Determine the (x, y) coordinate at the center of the cell enclosing the given text.  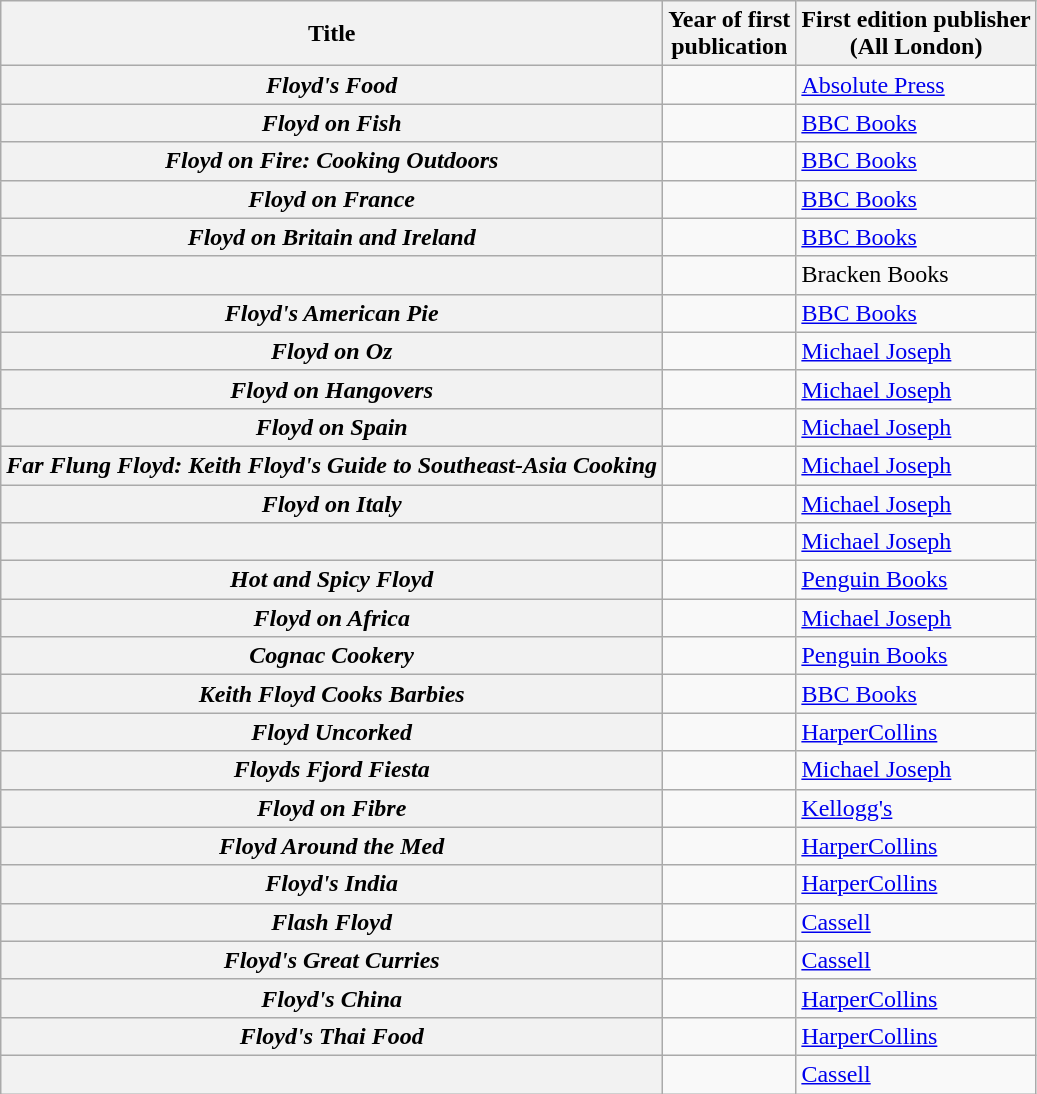
First edition publisher(All London) (916, 34)
Floyd Around the Med (332, 846)
Floyd's Great Curries (332, 960)
Floyd on Fish (332, 123)
Floyd's China (332, 998)
Floyd's Thai Food (332, 1036)
Floyds Fjord Fiesta (332, 770)
Far Flung Floyd: Keith Floyd's Guide to Southeast-Asia Cooking (332, 465)
Floyd's India (332, 884)
Floyd on Fibre (332, 808)
Kellogg's (916, 808)
Floyd's Food (332, 85)
Year of firstpublication (730, 34)
Floyd on Africa (332, 618)
Title (332, 34)
Floyd on Fire: Cooking Outdoors (332, 161)
Hot and Spicy Floyd (332, 580)
Floyd on Italy (332, 503)
Floyd on Hangovers (332, 389)
Floyd on Oz (332, 351)
Floyd on Britain and Ireland (332, 237)
Floyd on Spain (332, 427)
Cognac Cookery (332, 656)
Flash Floyd (332, 922)
Absolute Press (916, 85)
Floyd's American Pie (332, 313)
Keith Floyd Cooks Barbies (332, 694)
Floyd on France (332, 199)
Floyd Uncorked (332, 732)
Bracken Books (916, 275)
